Search for the cell housing the specified text and yield its [x, y] center coordinate. 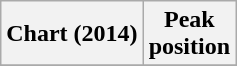
Chart (2014) [72, 34]
Peakposition [189, 34]
